Search for the cell housing the specified text and yield its [x, y] center coordinate. 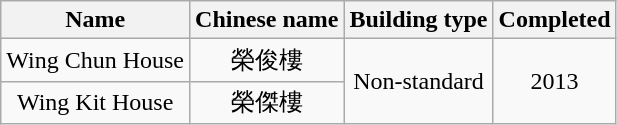
2013 [554, 82]
Chinese name [267, 20]
Completed [554, 20]
Wing Kit House [96, 102]
榮傑樓 [267, 102]
Wing Chun House [96, 60]
Name [96, 20]
Building type [418, 20]
Non-standard [418, 82]
榮俊樓 [267, 60]
